Return [x, y] of the center of cell containing provided text 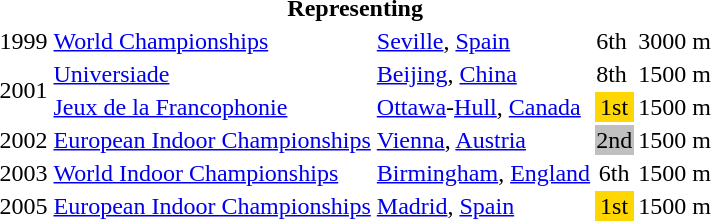
Universiade [212, 74]
Seville, Spain [483, 41]
World Championships [212, 41]
Birmingham, England [483, 173]
Madrid, Spain [483, 206]
2nd [614, 140]
Beijing, China [483, 74]
Ottawa-Hull, Canada [483, 107]
8th [614, 74]
Vienna, Austria [483, 140]
Jeux de la Francophonie [212, 107]
World Indoor Championships [212, 173]
